For the text-containing cell, return its midpoint in [x, y] coordinate format. 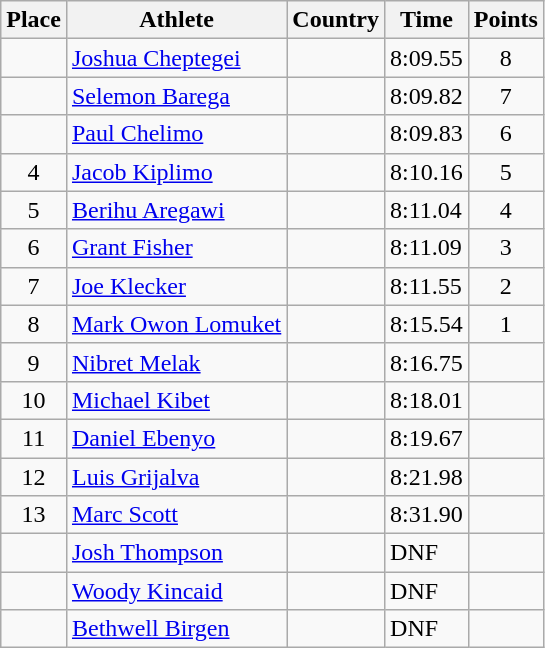
Luis Grijalva [176, 477]
8:11.55 [427, 286]
Country [336, 20]
Bethwell Birgen [176, 629]
8:18.01 [427, 400]
8:21.98 [427, 477]
Daniel Ebenyo [176, 438]
9 [34, 362]
8:16.75 [427, 362]
Time [427, 20]
12 [34, 477]
8:09.55 [427, 58]
8:11.09 [427, 248]
2 [506, 286]
11 [34, 438]
Paul Chelimo [176, 134]
8:10.16 [427, 172]
Josh Thompson [176, 553]
Jacob Kiplimo [176, 172]
Berihu Aregawi [176, 210]
8:15.54 [427, 324]
1 [506, 324]
Marc Scott [176, 515]
Mark Owon Lomuket [176, 324]
Grant Fisher [176, 248]
Points [506, 20]
Woody Kincaid [176, 591]
8:19.67 [427, 438]
Athlete [176, 20]
10 [34, 400]
13 [34, 515]
Joe Klecker [176, 286]
8:31.90 [427, 515]
Joshua Cheptegei [176, 58]
Selemon Barega [176, 96]
Nibret Melak [176, 362]
Michael Kibet [176, 400]
8:09.82 [427, 96]
8:11.04 [427, 210]
Place [34, 20]
3 [506, 248]
8:09.83 [427, 134]
